Scan for the cell matching the given text and deliver its (x, y) coordinate at center. 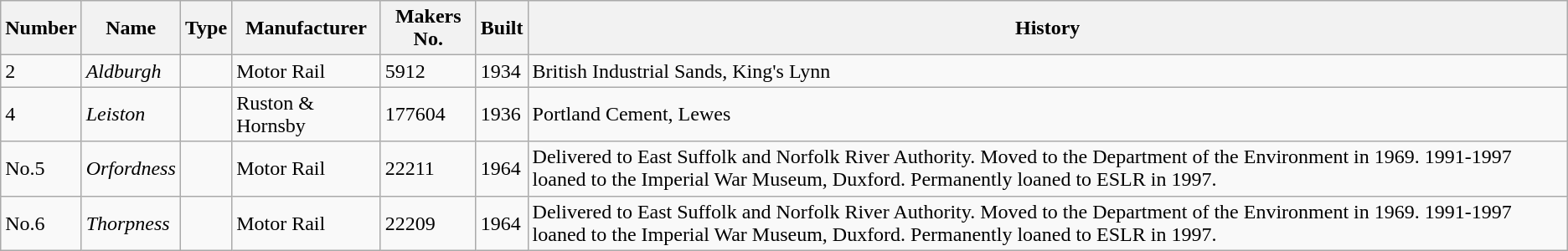
Portland Cement, Lewes (1047, 114)
No.6 (41, 223)
Manufacturer (307, 28)
Number (41, 28)
4 (41, 114)
1936 (502, 114)
Makers No. (428, 28)
Leiston (131, 114)
Name (131, 28)
Built (502, 28)
5912 (428, 71)
No.5 (41, 169)
History (1047, 28)
Type (206, 28)
177604 (428, 114)
1934 (502, 71)
Aldburgh (131, 71)
Orfordness (131, 169)
22209 (428, 223)
British Industrial Sands, King's Lynn (1047, 71)
Ruston & Hornsby (307, 114)
2 (41, 71)
Thorpness (131, 223)
22211 (428, 169)
